From the cell containing the given text, extract its center point as (X, Y) coordinate. 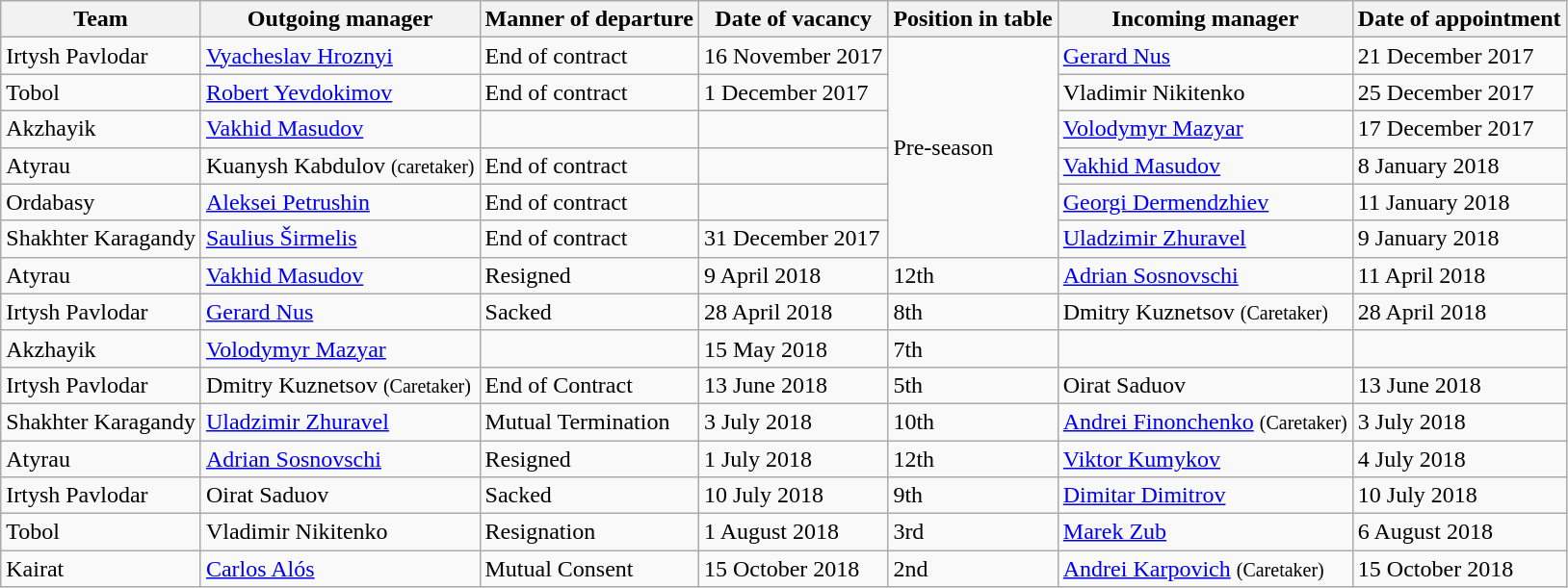
Position in table (973, 19)
Mutual Consent (589, 569)
4 July 2018 (1459, 459)
Robert Yevdokimov (340, 92)
Vyacheslav Hroznyi (340, 56)
7th (973, 348)
Resignation (589, 532)
Date of appointment (1459, 19)
31 December 2017 (793, 239)
10th (973, 422)
Georgi Dermendzhiev (1205, 202)
17 December 2017 (1459, 129)
Andrei Finonchenko (Caretaker) (1205, 422)
2nd (973, 569)
9 January 2018 (1459, 239)
9th (973, 496)
Kuanysh Kabdulov (caretaker) (340, 166)
Carlos Alós (340, 569)
Pre-season (973, 147)
Outgoing manager (340, 19)
5th (973, 385)
Dimitar Dimitrov (1205, 496)
Ordabasy (101, 202)
Marek Zub (1205, 532)
Viktor Kumykov (1205, 459)
16 November 2017 (793, 56)
1 July 2018 (793, 459)
End of Contract (589, 385)
9 April 2018 (793, 275)
Kairat (101, 569)
15 May 2018 (793, 348)
Manner of departure (589, 19)
Team (101, 19)
1 August 2018 (793, 532)
8th (973, 312)
1 December 2017 (793, 92)
Date of vacancy (793, 19)
11 January 2018 (1459, 202)
Saulius Širmelis (340, 239)
Mutual Termination (589, 422)
3rd (973, 532)
8 January 2018 (1459, 166)
25 December 2017 (1459, 92)
Incoming manager (1205, 19)
Aleksei Petrushin (340, 202)
6 August 2018 (1459, 532)
11 April 2018 (1459, 275)
21 December 2017 (1459, 56)
Andrei Karpovich (Caretaker) (1205, 569)
